For the text-containing cell, return its midpoint in [X, Y] coordinate format. 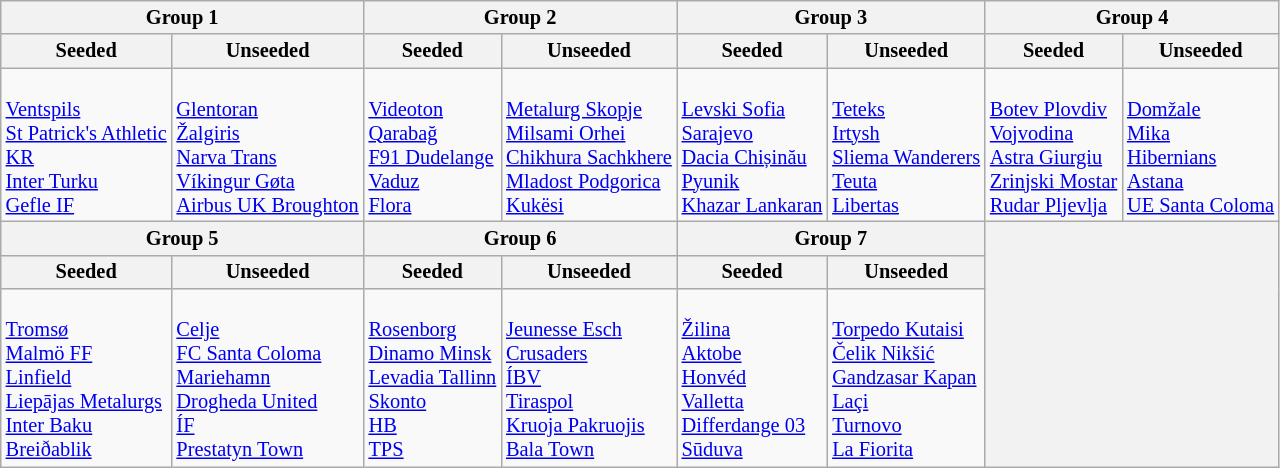
Metalurg Skopje Milsami Orhei Chikhura Sachkhere Mladost Podgorica Kukësi [589, 145]
Group 5 [182, 238]
Group 3 [831, 17]
Botev Plovdiv Vojvodina Astra Giurgiu Zrinjski Mostar Rudar Pljevlja [1054, 145]
Teteks Irtysh Sliema Wanderers Teuta Libertas [906, 145]
Group 1 [182, 17]
Group 2 [520, 17]
Group 7 [831, 238]
Žilina Aktobe Honvéd Valletta Differdange 03 Sūduva [752, 378]
Torpedo Kutaisi Čelik Nikšić Gandzasar Kapan Laçi Turnovo La Fiorita [906, 378]
Celje FC Santa Coloma Mariehamn Drogheda United ÍF Prestatyn Town [268, 378]
Videoton Qarabağ F91 Dudelange Vaduz Flora [433, 145]
Group 4 [1132, 17]
Domžale Mika Hibernians Astana UE Santa Coloma [1200, 145]
Tromsø Malmö FF Linfield Liepājas Metalurgs Inter Baku Breiðablik [86, 378]
Ventspils St Patrick's Athletic KR Inter Turku Gefle IF [86, 145]
Glentoran Žalgiris Narva Trans Víkingur Gøta Airbus UK Broughton [268, 145]
Jeunesse Esch Crusaders ÍBV Tiraspol Kruoja Pakruojis Bala Town [589, 378]
Rosenborg Dinamo Minsk Levadia Tallinn Skonto HB TPS [433, 378]
Group 6 [520, 238]
Levski Sofia Sarajevo Dacia Chișinău Pyunik Khazar Lankaran [752, 145]
